Scan for the cell matching the given text and deliver its (X, Y) coordinate at center. 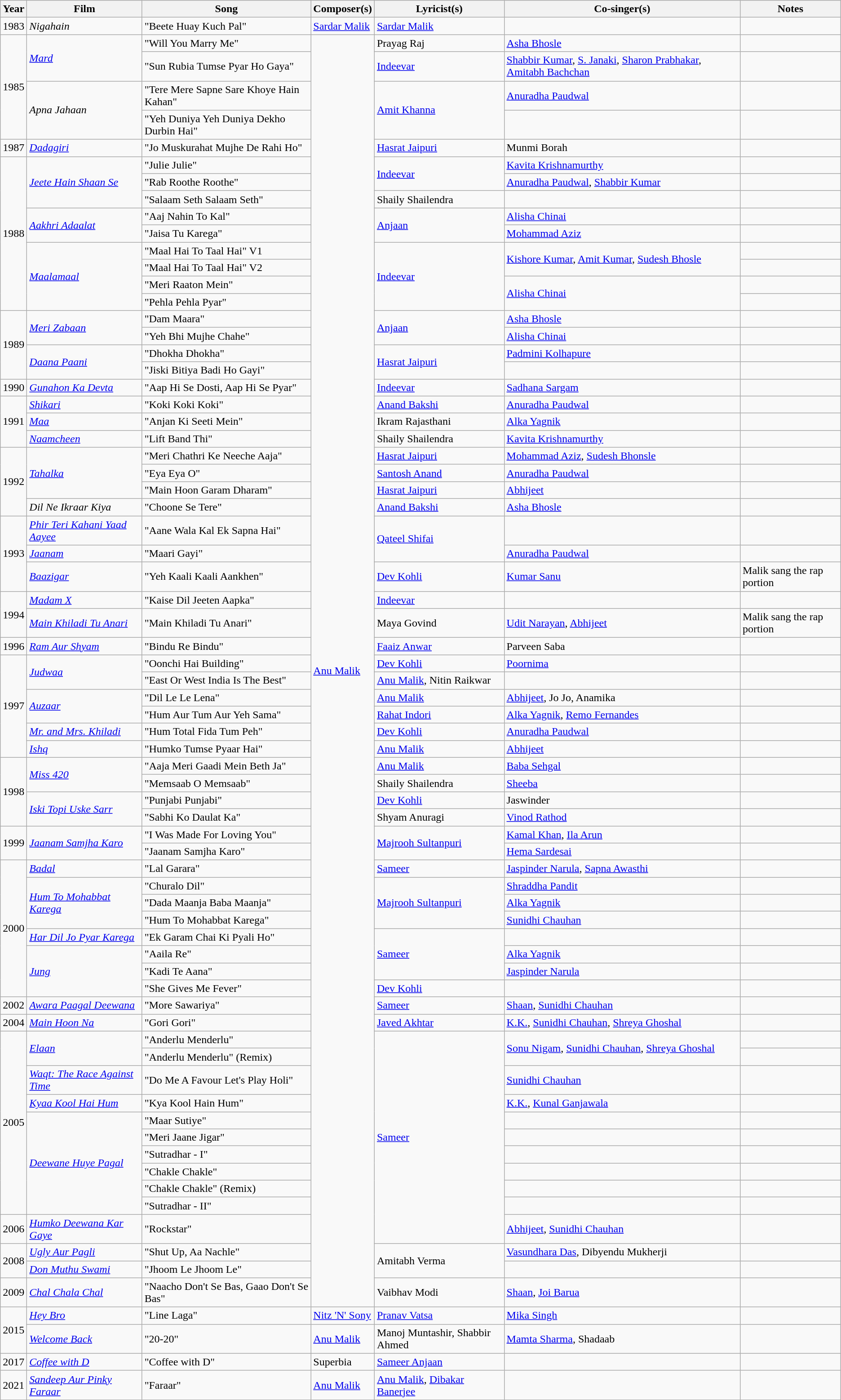
Chal Chala Chal (84, 1293)
Sameer Anjaan (439, 1362)
Main Khiladi Tu Anari (84, 623)
"Dada Maanja Baba Maanja" (226, 903)
"Naacho Don't Se Bas, Gaao Don't Se Bas" (226, 1293)
"Punjabi Punjabi" (226, 800)
"Beete Huay Kuch Pal" (226, 26)
Mard (84, 58)
"Hum Aur Tum Aur Yeh Sama" (226, 715)
"Lal Garara" (226, 869)
"Kadi Te Aana" (226, 971)
Film (84, 9)
Meri Zabaan (84, 328)
Jaspinder Narula, Sapna Awasthi (622, 869)
Abhijeet, Sunidhi Chauhan (622, 1229)
"Sutradhar - II" (226, 1206)
Don Muthu Swami (84, 1269)
"Salaam Seth Salaam Seth" (226, 199)
Mohammad Aziz (622, 233)
"Gori Gori" (226, 1022)
2009 (13, 1293)
Phir Teri Kahani Yaad Aayee (84, 530)
"Jiski Bitiya Badi Ho Gayi" (226, 370)
Hema Sardesai (622, 852)
"Meri Chathri Ke Neeche Aaja" (226, 456)
Sadhana Sargam (622, 387)
Tahalka (84, 473)
"Yeh Bhi Mujhe Chahe" (226, 336)
Sonu Nigam, Sunidhi Chauhan, Shreya Ghoshal (622, 1048)
Jeete Hain Shaan Se (84, 182)
Kyaa Kool Hai Hum (84, 1103)
"Aap Hi Se Dosti, Aap Hi Se Pyar" (226, 387)
Anuradha Paudwal, Shabbir Kumar (622, 182)
"Jaanam Samjha Karo" (226, 852)
Shikari (84, 404)
Ikram Rajasthani (439, 422)
"Meri Raaton Mein" (226, 285)
Santosh Anand (439, 473)
1999 (13, 843)
"Maar Sutiye" (226, 1120)
Jaanam (84, 554)
"Koki Koki Koki" (226, 404)
Anu Malik, Dibakar Banerjee (439, 1385)
"Maari Gayi" (226, 554)
Naamcheen (84, 439)
"Aaila Re" (226, 954)
K.K., Sunidhi Chauhan, Shreya Ghoshal (622, 1022)
Dadagiri (84, 148)
Anu Malik, Nitin Raikwar (439, 680)
Prayag Raj (439, 43)
1997 (13, 706)
Mamta Sharma, Shadaab (622, 1338)
Jaanam Samjha Karo (84, 843)
Vinod Rathod (622, 817)
Judwaa (84, 672)
"Dil Le Le Lena" (226, 698)
Sheeba (622, 783)
Co-singer(s) (622, 9)
"Rab Roothe Roothe" (226, 182)
"Jo Muskurahat Mujhe De Rahi Ho" (226, 148)
2000 (13, 929)
"Churalo Dil" (226, 886)
Vasundhara Das, Dibyendu Mukherji (622, 1252)
2002 (13, 1005)
1996 (13, 646)
Kishore Kumar, Amit Kumar, Sudesh Bhosle (622, 259)
Nigahain (84, 26)
"Oonchi Hai Building" (226, 663)
Shaan, Joi Barua (622, 1293)
Composer(s) (343, 9)
Hey Bro (84, 1316)
Maa (84, 422)
Dil Ne Ikraar Kiya (84, 507)
"Anderlu Menderlu" (Remix) (226, 1057)
"Dhokha Dhokha" (226, 353)
Jaswinder (622, 800)
Notes (791, 9)
Superbia (343, 1362)
"Dam Maara" (226, 319)
1991 (13, 422)
"Jaisa Tu Karega" (226, 233)
"Choone Se Tere" (226, 507)
Kamal Khan, Ila Arun (622, 835)
"Sun Rubia Tumse Pyar Ho Gaya" (226, 67)
Apna Jahaan (84, 110)
1992 (13, 481)
K.K., Kunal Ganjawala (622, 1103)
Qateel Shifai (439, 539)
"East Or West India Is The Best" (226, 680)
Lyricist(s) (439, 9)
1987 (13, 148)
Poornima (622, 663)
Ram Aur Shyam (84, 646)
Gunahon Ka Devta (84, 387)
"Shut Up, Aa Nachle" (226, 1252)
Year (13, 9)
Alka Yagnik, Remo Fernandes (622, 715)
"Line Laga" (226, 1316)
"Will You Marry Me" (226, 43)
"I Was Made For Loving You" (226, 835)
2008 (13, 1261)
Munmi Borah (622, 148)
Padmini Kolhapure (622, 353)
2006 (13, 1229)
Maya Govind (439, 623)
Hum To Mohabbat Karega (84, 903)
Shyam Anuragi (439, 817)
Vaibhav Modi (439, 1293)
1983 (13, 26)
"Eya Eya O" (226, 473)
Ugly Aur Pagli (84, 1252)
Shaan, Sunidhi Chauhan (622, 1005)
"Anderlu Menderlu" (226, 1040)
Maalamaal (84, 276)
Faaiz Anwar (439, 646)
Awara Paagal Deewana (84, 1005)
Iski Topi Uske Sarr (84, 809)
Jaspinder Narula (622, 971)
"Meri Jaane Jigar" (226, 1138)
Amitabh Verma (439, 1261)
Madam X (84, 600)
"Yeh Duniya Yeh Duniya Dekho Durbin Hai" (226, 125)
Parveen Saba (622, 646)
"Do Me A Favour Let's Play Holi" (226, 1080)
"Humko Tumse Pyaar Hai" (226, 749)
"Sabhi Ko Daulat Ka" (226, 817)
"Ek Garam Chai Ki Pyali Ho" (226, 937)
Waqt: The Race Against Time (84, 1080)
"She Gives Me Fever" (226, 988)
Deewane Huye Pagal (84, 1163)
"Jhoom Le Jhoom Le" (226, 1269)
Sandeep Aur Pinky Faraar (84, 1385)
"Julie Julie" (226, 165)
Aakhri Adaalat (84, 225)
2015 (13, 1330)
Humko Deewana Kar Gaye (84, 1229)
"Lift Band Thi" (226, 439)
"Hum Total Fida Tum Peh" (226, 732)
2017 (13, 1362)
1998 (13, 791)
"Tere Mere Sapne Sare Khoye Hain Kahan" (226, 95)
1985 (13, 87)
Welcome Back (84, 1338)
Jung (84, 971)
Daana Paani (84, 362)
Javed Akhtar (439, 1022)
"Maal Hai To Taal Hai" V2 (226, 268)
Miss 420 (84, 774)
"Hum To Mohabbat Karega" (226, 920)
Abhijeet, Jo Jo, Anamika (622, 698)
Ishq (84, 749)
"Aane Wala Kal Ek Sapna Hai" (226, 530)
"Coffee with D" (226, 1362)
"Faraar" (226, 1385)
Song (226, 9)
Mr. and Mrs. Khiladi (84, 732)
"Maal Hai To Taal Hai" V1 (226, 250)
Nitz 'N' Sony (343, 1316)
Pranav Vatsa (439, 1316)
Amit Khanna (439, 110)
2004 (13, 1022)
"20-20" (226, 1338)
Udit Narayan, Abhijeet (622, 623)
Rahat Indori (439, 715)
"Chakle Chakle" (Remix) (226, 1189)
"Main Hoon Garam Dharam" (226, 490)
2005 (13, 1123)
1988 (13, 234)
"Kya Kool Hain Hum" (226, 1103)
"Aaj Nahin To Kal" (226, 216)
"Kaise Dil Jeeten Aapka" (226, 600)
"Aaja Meri Gaadi Mein Beth Ja" (226, 766)
"Memsaab O Memsaab" (226, 783)
"Anjan Ki Seeti Mein" (226, 422)
Auzaar (84, 706)
1993 (13, 554)
Baazigar (84, 577)
"Pehla Pehla Pyar" (226, 302)
Main Hoon Na (84, 1022)
1990 (13, 387)
Manoj Muntashir, Shabbir Ahmed (439, 1338)
"Rockstar" (226, 1229)
Mika Singh (622, 1316)
2021 (13, 1385)
"Bindu Re Bindu" (226, 646)
Har Dil Jo Pyar Karega (84, 937)
Badal (84, 869)
Shraddha Pandit (622, 886)
Elaan (84, 1048)
1989 (13, 345)
Kumar Sanu (622, 577)
"Sutradhar - I" (226, 1155)
Mohammad Aziz, Sudesh Bhonsle (622, 456)
"Main Khiladi Tu Anari" (226, 623)
1994 (13, 615)
Baba Sehgal (622, 766)
"Chakle Chakle" (226, 1172)
"More Sawariya" (226, 1005)
"Yeh Kaali Kaali Aankhen" (226, 577)
Shabbir Kumar, S. Janaki, Sharon Prabhakar, Amitabh Bachchan (622, 67)
Coffee with D (84, 1362)
